For the text-containing cell, return its midpoint in [x, y] coordinate format. 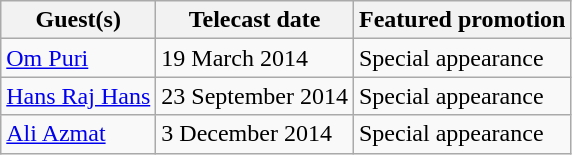
23 September 2014 [255, 96]
Featured promotion [462, 20]
Hans Raj Hans [78, 96]
Om Puri [78, 58]
19 March 2014 [255, 58]
Guest(s) [78, 20]
Telecast date [255, 20]
Ali Azmat [78, 134]
3 December 2014 [255, 134]
